Output the [x, y] coordinate of the center of the cell containing the given text.  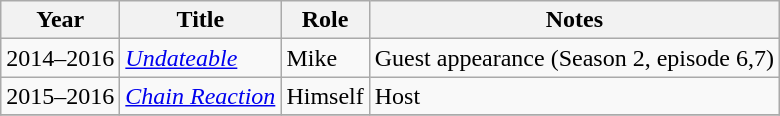
Notes [574, 20]
Host [574, 96]
Undateable [200, 58]
Mike [325, 58]
2014–2016 [60, 58]
Year [60, 20]
Chain Reaction [200, 96]
Title [200, 20]
Role [325, 20]
Guest appearance (Season 2, episode 6,7) [574, 58]
Himself [325, 96]
2015–2016 [60, 96]
